Return (X, Y) of the center of cell containing provided text 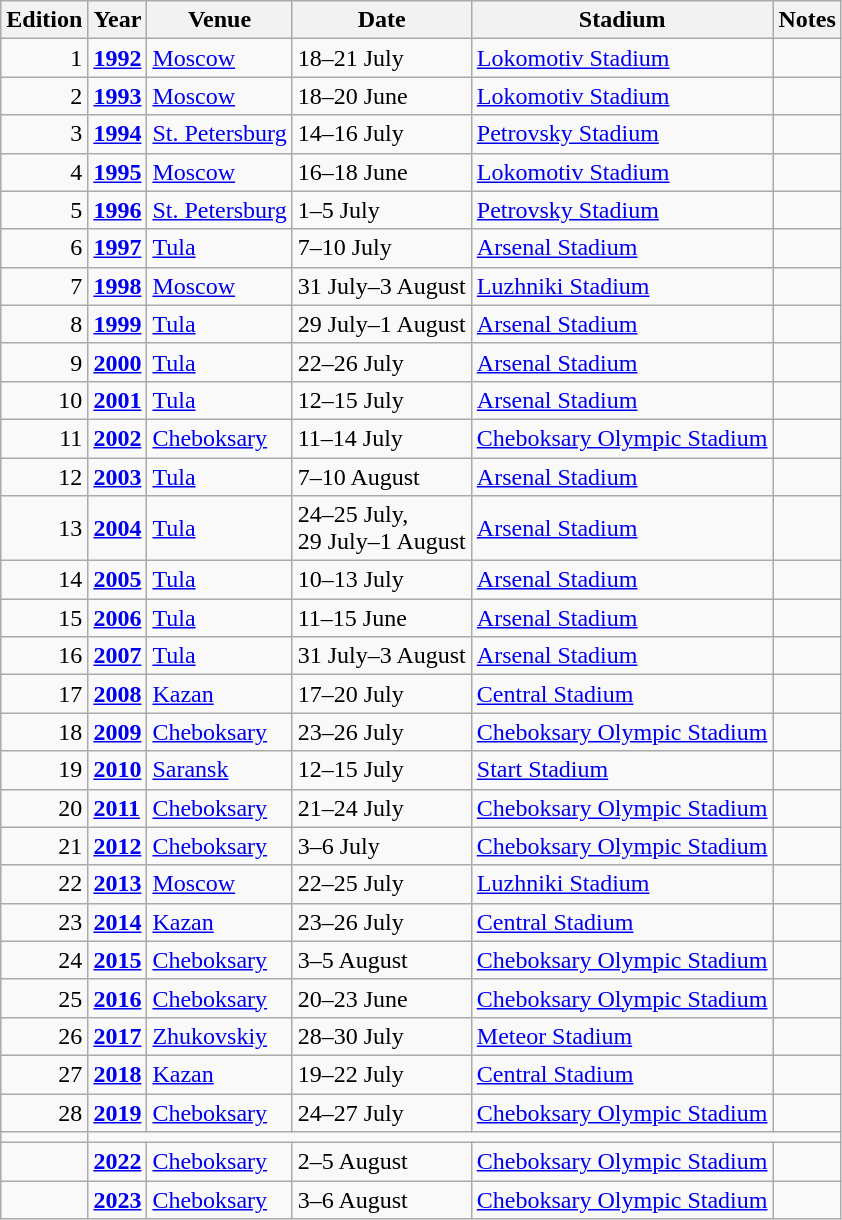
2012 (118, 846)
2022 (118, 1162)
2004 (118, 528)
3–5 August (382, 960)
9 (44, 362)
2011 (118, 808)
24–25 July, 29 July–1 August (382, 528)
2018 (118, 1074)
26 (44, 1036)
Venue (220, 20)
11–14 July (382, 438)
28 (44, 1113)
1998 (118, 286)
21–24 July (382, 808)
2009 (118, 732)
Notes (807, 20)
1 (44, 58)
20 (44, 808)
2023 (118, 1200)
5 (44, 210)
3–6 July (382, 846)
Start Stadium (622, 770)
Year (118, 20)
2014 (118, 922)
1995 (118, 172)
11–15 June (382, 618)
28–30 July (382, 1036)
24–27 July (382, 1113)
18–20 June (382, 96)
13 (44, 528)
2013 (118, 884)
16–18 June (382, 172)
Saransk (220, 770)
18–21 July (382, 58)
29 July–1 August (382, 324)
18 (44, 732)
2000 (118, 362)
8 (44, 324)
25 (44, 998)
3–6 August (382, 1200)
17 (44, 694)
19 (44, 770)
2016 (118, 998)
2001 (118, 400)
2019 (118, 1113)
7–10 August (382, 477)
2003 (118, 477)
2–5 August (382, 1162)
14–16 July (382, 134)
1992 (118, 58)
2005 (118, 580)
7 (44, 286)
Date (382, 20)
Meteor Stadium (622, 1036)
16 (44, 656)
2015 (118, 960)
10–13 July (382, 580)
22–25 July (382, 884)
22–26 July (382, 362)
2007 (118, 656)
14 (44, 580)
21 (44, 846)
Stadium (622, 20)
24 (44, 960)
3 (44, 134)
15 (44, 618)
23 (44, 922)
12 (44, 477)
2010 (118, 770)
2006 (118, 618)
2 (44, 96)
2002 (118, 438)
1999 (118, 324)
10 (44, 400)
7–10 July (382, 248)
4 (44, 172)
Edition (44, 20)
Zhukovskiy (220, 1036)
1997 (118, 248)
1993 (118, 96)
17–20 July (382, 694)
1994 (118, 134)
6 (44, 248)
27 (44, 1074)
11 (44, 438)
20–23 June (382, 998)
2008 (118, 694)
2017 (118, 1036)
1996 (118, 210)
19–22 July (382, 1074)
22 (44, 884)
1–5 July (382, 210)
